From the cell containing the given text, extract its center point as (x, y) coordinate. 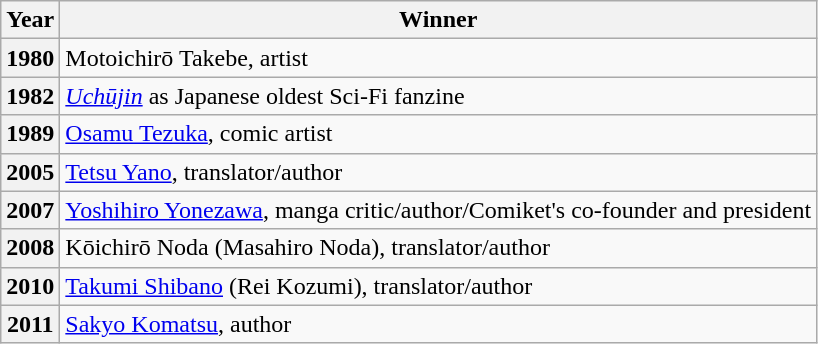
Sakyo Komatsu, author (438, 324)
1982 (30, 96)
Kōichirō Noda (Masahiro Noda), translator/author (438, 248)
2005 (30, 172)
2010 (30, 286)
Takumi Shibano (Rei Kozumi), translator/author (438, 286)
Motoichirō Takebe, artist (438, 58)
Tetsu Yano, translator/author (438, 172)
Winner (438, 20)
Yoshihiro Yonezawa, manga critic/author/Comiket's co-founder and president (438, 210)
Uchūjin as Japanese oldest Sci-Fi fanzine (438, 96)
1989 (30, 134)
Osamu Tezuka, comic artist (438, 134)
2008 (30, 248)
1980 (30, 58)
Year (30, 20)
2007 (30, 210)
2011 (30, 324)
